Scan for the cell matching the given text and deliver its (X, Y) coordinate at center. 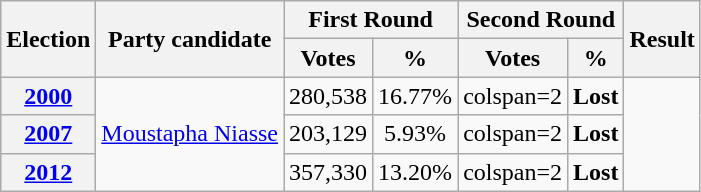
Election (48, 39)
Moustapha Niasse (190, 134)
Party candidate (190, 39)
5.93% (416, 134)
16.77% (416, 96)
2007 (48, 134)
203,129 (328, 134)
2012 (48, 172)
2000 (48, 96)
First Round (371, 20)
13.20% (416, 172)
Result (662, 39)
Second Round (541, 20)
280,538 (328, 96)
357,330 (328, 172)
